Extract the (x, y) coordinate from the center of the cell holding the provided text.  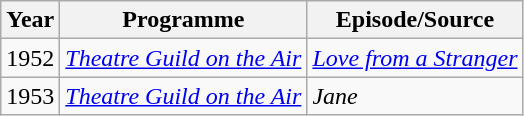
Episode/Source (415, 20)
1953 (30, 96)
Programme (184, 20)
Year (30, 20)
Love from a Stranger (415, 58)
Jane (415, 96)
1952 (30, 58)
